From the cell containing the given text, extract its center point as (X, Y) coordinate. 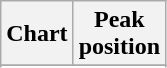
Peakposition (119, 34)
Chart (37, 34)
